Search for the cell housing the specified text and yield its (x, y) center coordinate. 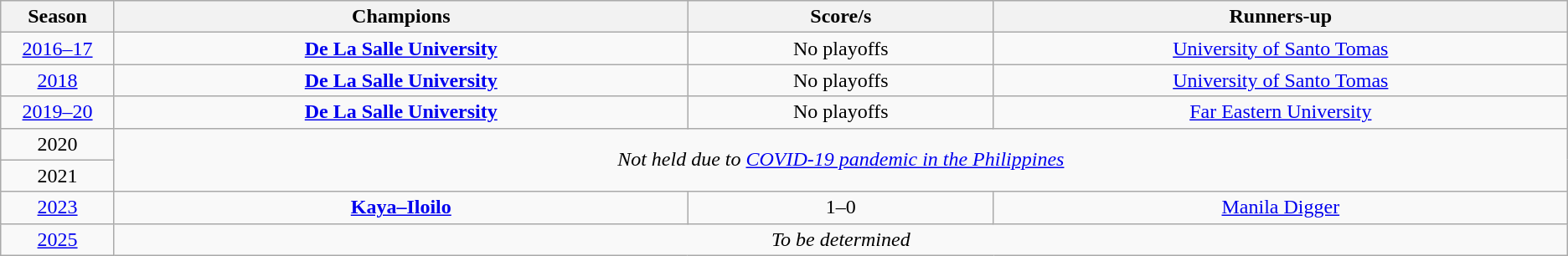
Score/s (841, 17)
2020 (58, 144)
2016–17 (58, 49)
Manila Digger (1280, 207)
To be determined (841, 239)
Season (58, 17)
Champions (400, 17)
2023 (58, 207)
2018 (58, 80)
2025 (58, 239)
2021 (58, 176)
2019–20 (58, 112)
Runners-up (1280, 17)
Not held due to COVID-19 pandemic in the Philippines (841, 160)
Far Eastern University (1280, 112)
1–0 (841, 207)
Kaya–Iloilo (400, 207)
